Detect which cell encompasses the target text, then output its [X, Y] center coordinate. 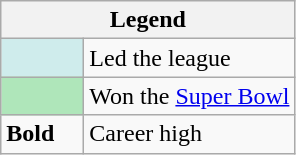
Legend [148, 20]
Won the Super Bowl [190, 96]
Led the league [190, 58]
Bold [42, 134]
Career high [190, 134]
